For the text-containing cell, return its midpoint in (x, y) coordinate format. 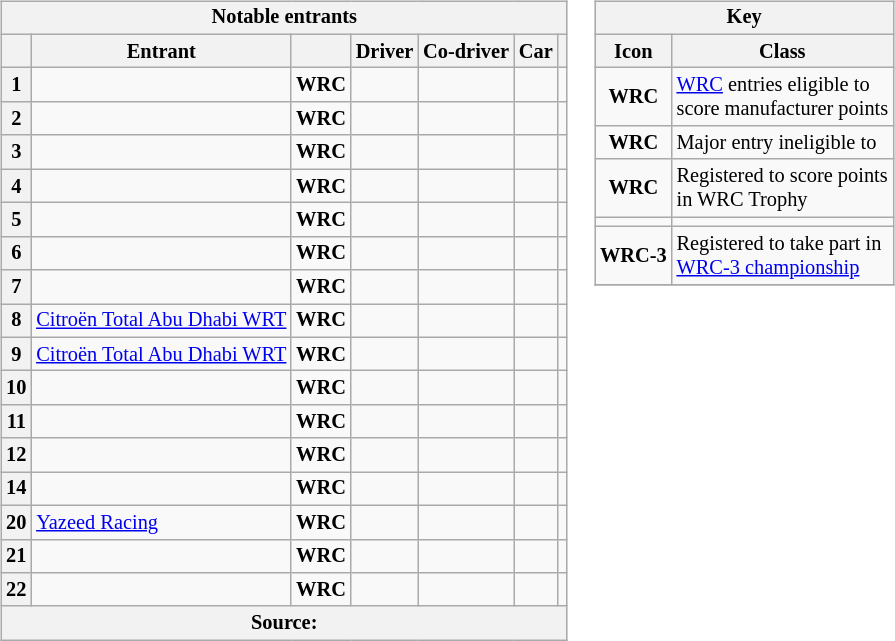
Key (744, 18)
7 (16, 287)
Class (782, 51)
12 (16, 455)
14 (16, 489)
Major entry ineligible to (782, 143)
Co-driver (466, 51)
WRC-3 (633, 256)
Driver (384, 51)
1 (16, 85)
Entrant (161, 51)
Registered to take part inWRC-3 championship (782, 256)
4 (16, 186)
3 (16, 152)
Source: (284, 623)
10 (16, 388)
2 (16, 119)
Car (536, 51)
9 (16, 354)
Icon (633, 51)
6 (16, 253)
Yazeed Racing (161, 522)
20 (16, 522)
Registered to score points in WRC Trophy (782, 188)
22 (16, 590)
8 (16, 321)
11 (16, 422)
WRC entries eligible toscore manufacturer points (782, 97)
21 (16, 556)
5 (16, 220)
Notable entrants (284, 18)
